Identify which cell holds the provided text, then report its [x, y] central coordinate. 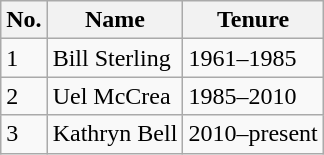
2010–present [253, 134]
1985–2010 [253, 96]
2 [24, 96]
3 [24, 134]
Name [115, 20]
No. [24, 20]
1 [24, 58]
Uel McCrea [115, 96]
Kathryn Bell [115, 134]
Bill Sterling [115, 58]
1961–1985 [253, 58]
Tenure [253, 20]
